Search for the cell housing the specified text and yield its (X, Y) center coordinate. 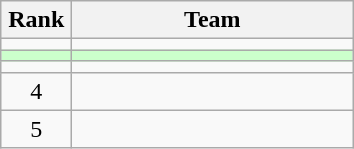
Rank (36, 20)
Team (212, 20)
5 (36, 129)
4 (36, 91)
